From the cell containing the given text, extract its center point as (X, Y) coordinate. 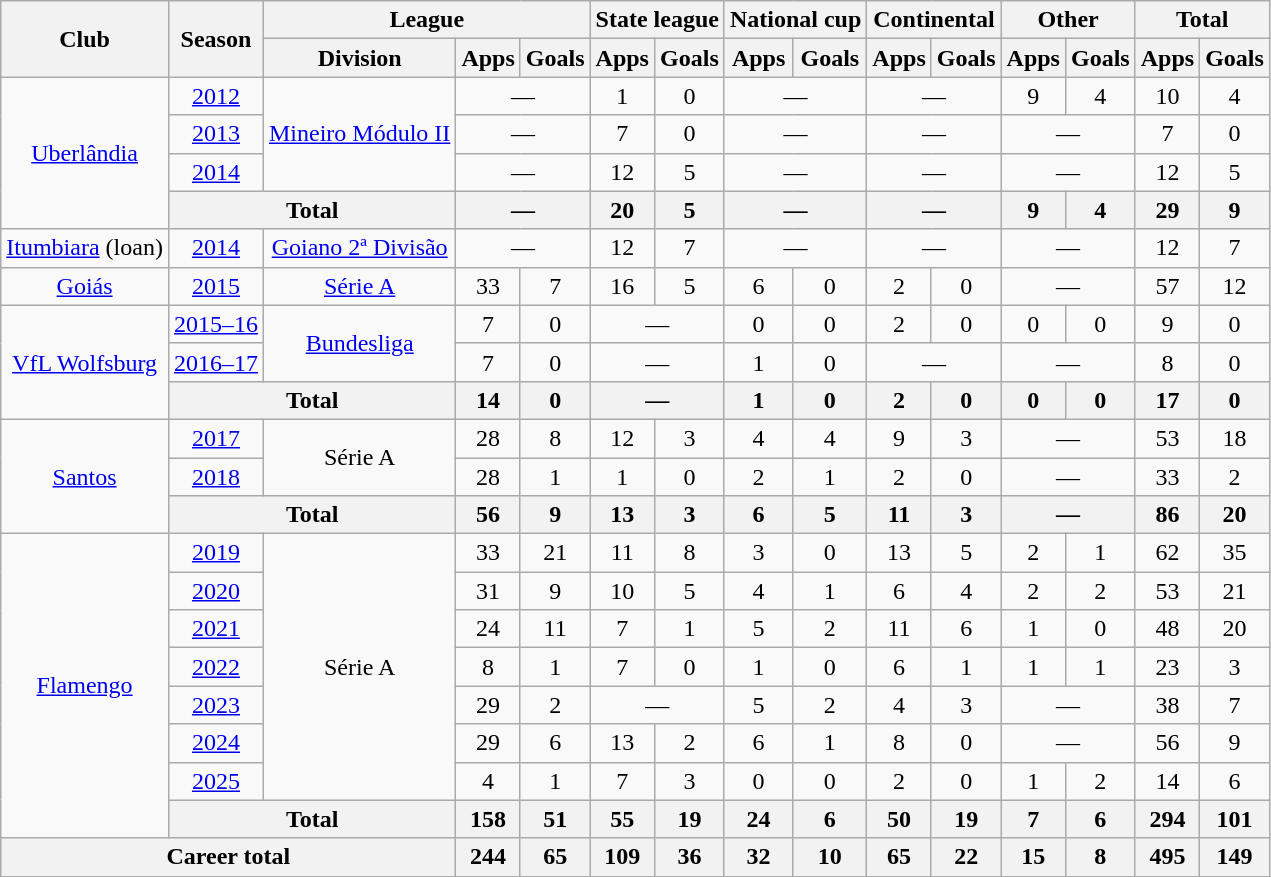
State league (657, 20)
2015–16 (216, 324)
2017 (216, 438)
League (426, 20)
2021 (216, 629)
17 (1167, 400)
149 (1235, 857)
158 (488, 819)
23 (1167, 667)
38 (1167, 705)
2019 (216, 553)
Season (216, 39)
2018 (216, 477)
51 (555, 819)
2015 (216, 286)
Division (359, 58)
Uberlândia (85, 153)
36 (690, 857)
Mineiro Módulo II (359, 134)
16 (622, 286)
Other (1068, 20)
2024 (216, 743)
35 (1235, 553)
101 (1235, 819)
22 (966, 857)
55 (622, 819)
Bundesliga (359, 343)
2025 (216, 781)
495 (1167, 857)
18 (1235, 438)
Club (85, 39)
Goiás (85, 286)
15 (1033, 857)
48 (1167, 629)
VfL Wolfsburg (85, 362)
Flamengo (85, 686)
Itumbiara (loan) (85, 248)
109 (622, 857)
Career total (228, 857)
2023 (216, 705)
62 (1167, 553)
2016–17 (216, 362)
2022 (216, 667)
2020 (216, 591)
244 (488, 857)
Goiano 2ª Divisão (359, 248)
2013 (216, 134)
Santos (85, 476)
57 (1167, 286)
32 (758, 857)
86 (1167, 515)
294 (1167, 819)
National cup (795, 20)
Continental (934, 20)
2012 (216, 96)
31 (488, 591)
50 (899, 819)
